From the cell containing the given text, extract its center point as [X, Y] coordinate. 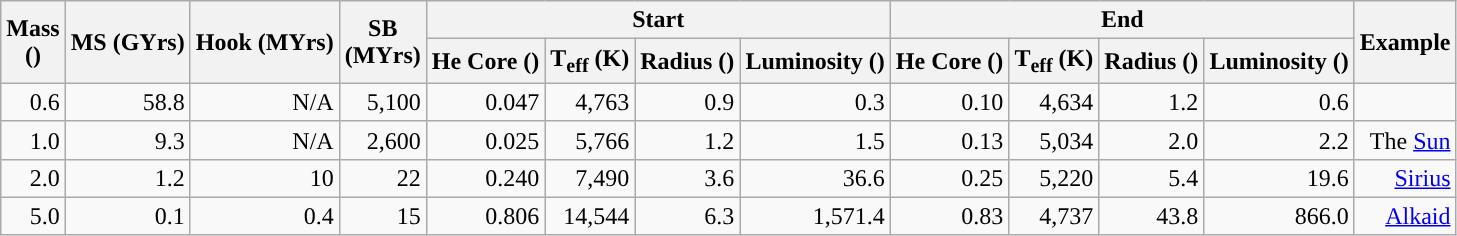
2,600 [382, 140]
Example [1405, 42]
2.2 [1279, 140]
4,763 [590, 102]
0.83 [950, 216]
SB(MYrs) [382, 42]
Hook (MYrs) [264, 42]
0.13 [950, 140]
5,766 [590, 140]
5,100 [382, 102]
0.9 [688, 102]
7,490 [590, 178]
5,034 [1054, 140]
1,571.4 [815, 216]
Start [658, 20]
Alkaid [1405, 216]
19.6 [1279, 178]
6.3 [688, 216]
MS (GYrs) [128, 42]
1.0 [33, 140]
4,737 [1054, 216]
58.8 [128, 102]
5,220 [1054, 178]
15 [382, 216]
5.4 [1152, 178]
10 [264, 178]
1.5 [815, 140]
0.1 [128, 216]
866.0 [1279, 216]
36.6 [815, 178]
0.240 [486, 178]
0.3 [815, 102]
9.3 [128, 140]
43.8 [1152, 216]
Mass() [33, 42]
5.0 [33, 216]
0.025 [486, 140]
The Sun [1405, 140]
0.806 [486, 216]
3.6 [688, 178]
0.047 [486, 102]
0.25 [950, 178]
Sirius [1405, 178]
22 [382, 178]
4,634 [1054, 102]
0.10 [950, 102]
0.4 [264, 216]
End [1122, 20]
14,544 [590, 216]
